Determine the [X, Y] coordinate at the center of the cell enclosing the given text.  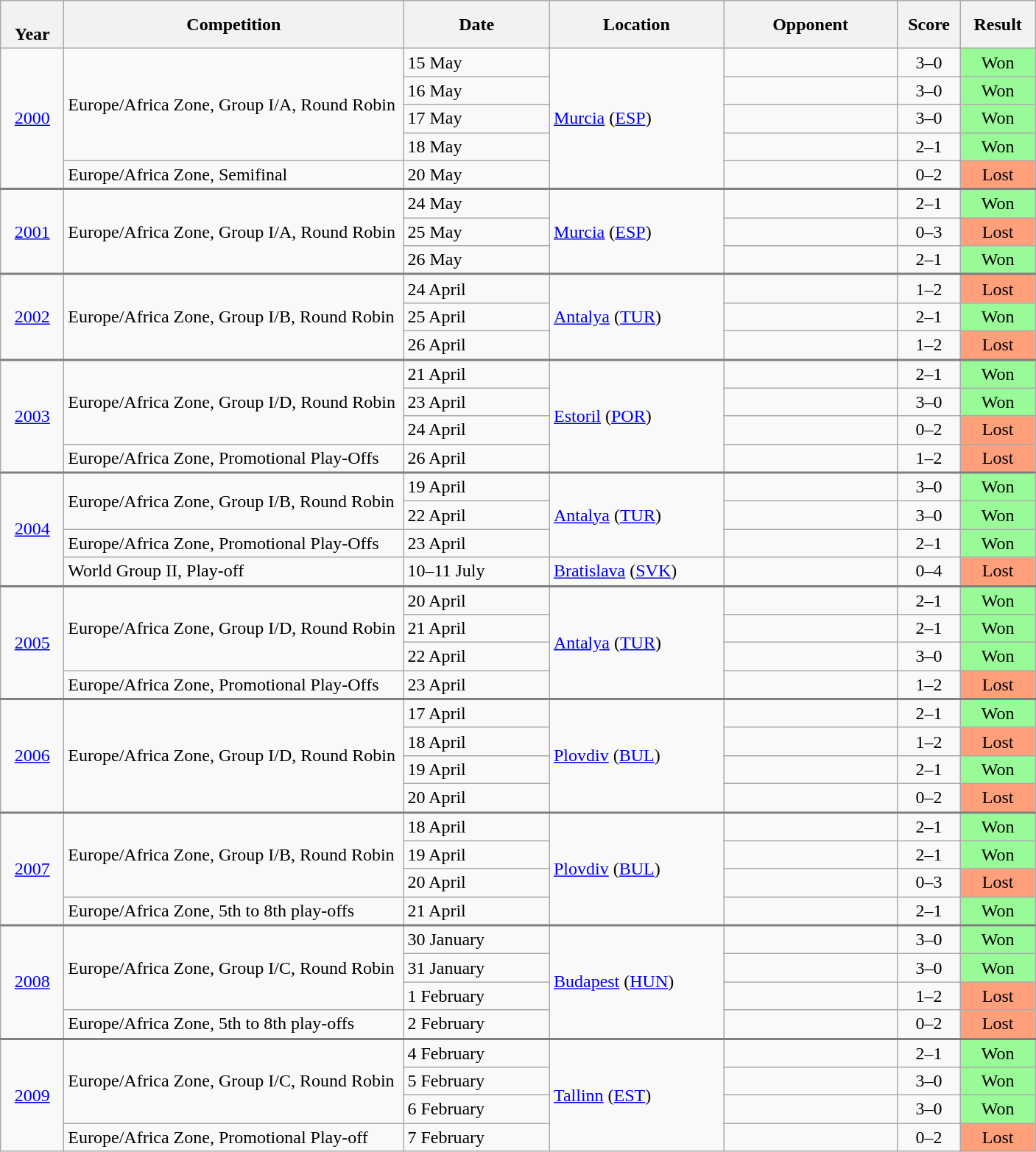
Europe/Africa Zone, Semifinal [234, 175]
20 May [477, 175]
16 May [477, 91]
2001 [32, 232]
Bratislava (SVK) [636, 571]
24 May [477, 203]
Competition [234, 25]
2002 [32, 317]
Score [929, 25]
25 April [477, 317]
5 February [477, 1081]
1 February [477, 996]
Budapest (HUN) [636, 982]
2006 [32, 756]
30 January [477, 939]
Location [636, 25]
10–11 July [477, 571]
Result [998, 25]
17 April [477, 714]
World Group II, Play-off [234, 571]
26 May [477, 261]
Europe/Africa Zone, Promotional Play-off [234, 1137]
18 May [477, 146]
2008 [32, 982]
6 February [477, 1109]
2005 [32, 643]
Estoril (POR) [636, 416]
7 February [477, 1137]
2009 [32, 1095]
25 May [477, 232]
2000 [32, 119]
Opponent [810, 25]
2004 [32, 529]
Date [477, 25]
15 May [477, 63]
0–4 [929, 571]
2007 [32, 869]
31 January [477, 968]
2 February [477, 1025]
2003 [32, 416]
4 February [477, 1053]
Year [32, 25]
17 May [477, 119]
Tallinn (EST) [636, 1095]
